Determine the [X, Y] coordinate at the center of the cell enclosing the given text.  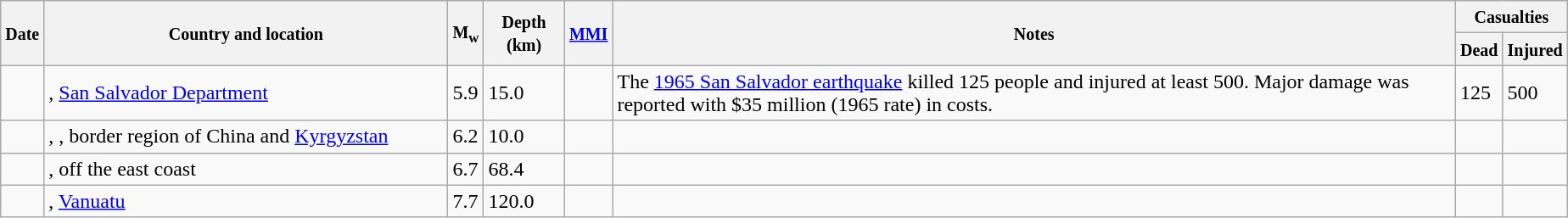
The 1965 San Salvador earthquake killed 125 people and injured at least 500. Major damage was reported with $35 million (1965 rate) in costs. [1034, 93]
5.9 [466, 93]
Date [22, 33]
15.0 [524, 93]
Depth (km) [524, 33]
6.7 [466, 169]
, San Salvador Department [246, 93]
Mw [466, 33]
, , border region of China and Kyrgyzstan [246, 137]
7.7 [466, 201]
Injured [1535, 49]
120.0 [524, 201]
, Vanuatu [246, 201]
10.0 [524, 137]
500 [1535, 93]
6.2 [466, 137]
68.4 [524, 169]
, off the east coast [246, 169]
Country and location [246, 33]
Dead [1479, 49]
MMI [589, 33]
125 [1479, 93]
Casualties [1511, 17]
Notes [1034, 33]
